For the text-containing cell, return its midpoint in (X, Y) coordinate format. 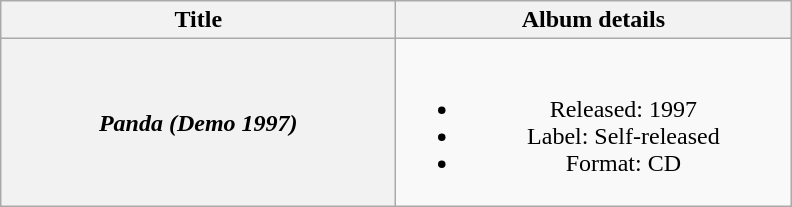
Title (198, 20)
Released: 1997Label: Self-releasedFormat: CD (594, 122)
Panda (Demo 1997) (198, 122)
Album details (594, 20)
